Return [x, y] of the center of cell containing provided text 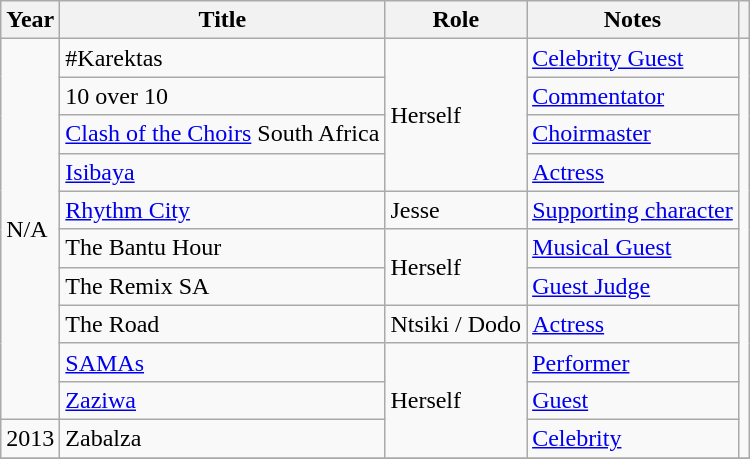
Ntsiki / Dodo [456, 324]
Musical Guest [633, 248]
Guest Judge [633, 286]
The Road [222, 324]
Clash of the Choirs South Africa [222, 134]
2013 [30, 438]
Supporting character [633, 210]
Zabalza [222, 438]
N/A [30, 230]
Title [222, 20]
Isibaya [222, 172]
Performer [633, 362]
Notes [633, 20]
Year [30, 20]
Commentator [633, 96]
#Karektas [222, 58]
Zaziwa [222, 400]
The Remix SA [222, 286]
Jesse [456, 210]
Celebrity Guest [633, 58]
SAMAs [222, 362]
Choirmaster [633, 134]
Role [456, 20]
10 over 10 [222, 96]
The Bantu Hour [222, 248]
Celebrity [633, 438]
Rhythm City [222, 210]
Guest [633, 400]
